Identify which cell holds the provided text, then report its (X, Y) central coordinate. 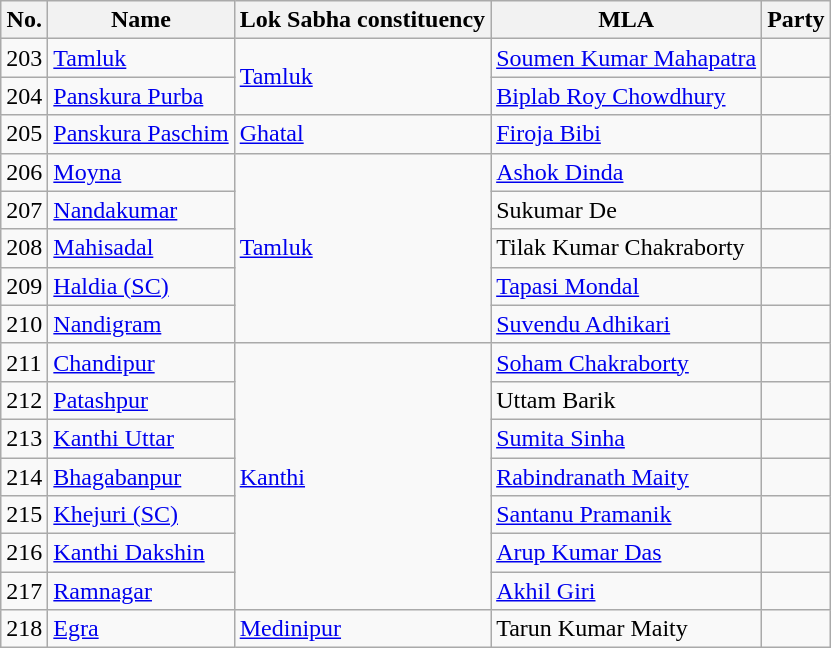
215 (24, 515)
Patashpur (141, 400)
Ramnagar (141, 591)
Kanthi (362, 476)
216 (24, 553)
Uttam Barik (626, 400)
208 (24, 248)
Khejuri (SC) (141, 515)
Ghatal (362, 134)
203 (24, 58)
Nandakumar (141, 210)
Moyna (141, 172)
Egra (141, 629)
Soham Chakraborty (626, 362)
217 (24, 591)
Nandigram (141, 324)
Kanthi Dakshin (141, 553)
212 (24, 400)
Firoja Bibi (626, 134)
206 (24, 172)
Ashok Dinda (626, 172)
Tarun Kumar Maity (626, 629)
No. (24, 20)
Biplab Roy Chowdhury (626, 96)
Lok Sabha constituency (362, 20)
Haldia (SC) (141, 286)
MLA (626, 20)
204 (24, 96)
210 (24, 324)
Suvendu Adhikari (626, 324)
Akhil Giri (626, 591)
Tapasi Mondal (626, 286)
209 (24, 286)
205 (24, 134)
Panskura Purba (141, 96)
211 (24, 362)
213 (24, 438)
Bhagabanpur (141, 477)
Tilak Kumar Chakraborty (626, 248)
214 (24, 477)
Sukumar De (626, 210)
Arup Kumar Das (626, 553)
Soumen Kumar Mahapatra (626, 58)
Panskura Paschim (141, 134)
Rabindranath Maity (626, 477)
Name (141, 20)
Sumita Sinha (626, 438)
Party (796, 20)
Chandipur (141, 362)
207 (24, 210)
Kanthi Uttar (141, 438)
Mahisadal (141, 248)
218 (24, 629)
Medinipur (362, 629)
Santanu Pramanik (626, 515)
